Return (x, y) of the center of cell containing provided text 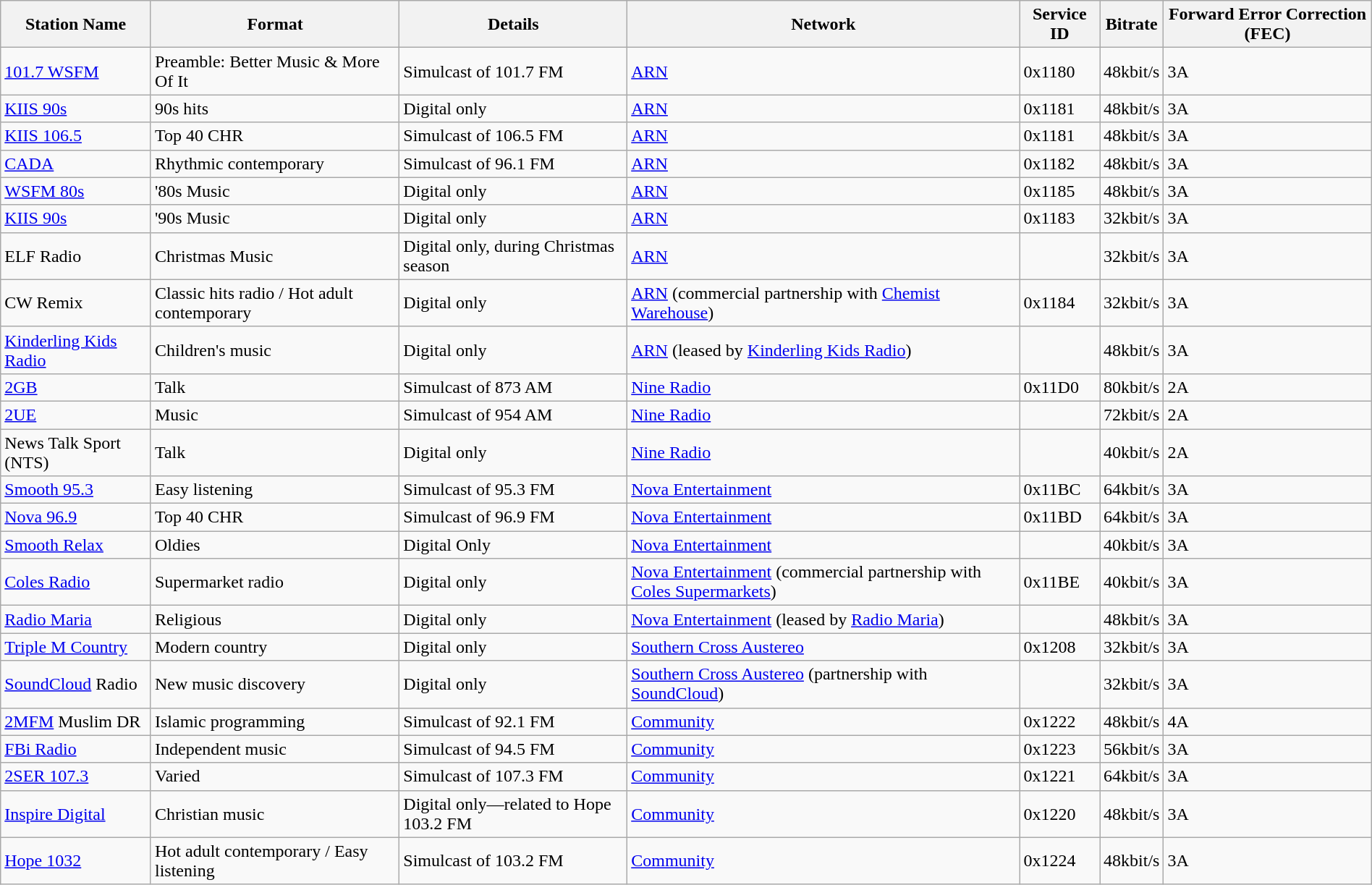
2GB (76, 387)
0x11BE (1059, 582)
Simulcast of 96.9 FM (514, 517)
Hot adult contemporary / Easy listening (275, 861)
Digital only—related to Hope 103.2 FM (514, 813)
0x1220 (1059, 813)
News Talk Sport (NTS) (76, 452)
FBi Radio (76, 749)
0x1223 (1059, 749)
Details (514, 25)
Hope 1032 (76, 861)
80kbit/s (1132, 387)
'80s Music (275, 191)
Bitrate (1132, 25)
Simulcast of 92.1 FM (514, 721)
Oldies (275, 545)
0x1224 (1059, 861)
ELF Radio (76, 256)
0x1180 (1059, 71)
Rhythmic contemporary (275, 164)
Radio Maria (76, 619)
ARN (leased by Kinderling Kids Radio) (823, 350)
Christian music (275, 813)
Modern country (275, 647)
0x1208 (1059, 647)
56kbit/s (1132, 749)
0x1183 (1059, 219)
Simulcast of 954 AM (514, 415)
0x1221 (1059, 776)
Christmas Music (275, 256)
Islamic programming (275, 721)
Simulcast of 95.3 FM (514, 490)
90s hits (275, 109)
2SER 107.3 (76, 776)
Classic hits radio / Hot adult contemporary (275, 302)
Simulcast of 873 AM (514, 387)
Coles Radio (76, 582)
CADA (76, 164)
Digital only, during Christmas season (514, 256)
Station Name (76, 25)
101.7 WSFM (76, 71)
'90s Music (275, 219)
Smooth Relax (76, 545)
2UE (76, 415)
0x1222 (1059, 721)
Nova Entertainment (leased by Radio Maria) (823, 619)
2MFM Muslim DR (76, 721)
WSFM 80s (76, 191)
0x1182 (1059, 164)
Independent music (275, 749)
72kbit/s (1132, 415)
0x1184 (1059, 302)
Simulcast of 96.1 FM (514, 164)
New music discovery (275, 685)
Simulcast of 106.5 FM (514, 136)
Supermarket radio (275, 582)
Preamble: Better Music & More Of It (275, 71)
Nova Entertainment (commercial partnership with Coles Supermarkets) (823, 582)
Simulcast of 94.5 FM (514, 749)
Smooth 95.3 (76, 490)
Simulcast of 101.7 FM (514, 71)
Southern Cross Austereo (823, 647)
Southern Cross Austereo (partnership with SoundCloud) (823, 685)
0x1185 (1059, 191)
0x11BC (1059, 490)
Kinderling Kids Radio (76, 350)
Format (275, 25)
Service ID (1059, 25)
Music (275, 415)
Simulcast of 103.2 FM (514, 861)
0x11D0 (1059, 387)
ARN (commercial partnership with Chemist Warehouse) (823, 302)
Simulcast of 107.3 FM (514, 776)
Network (823, 25)
SoundCloud Radio (76, 685)
Forward Error Correction (FEC) (1268, 25)
Easy listening (275, 490)
4A (1268, 721)
0x11BD (1059, 517)
Varied (275, 776)
Digital Only (514, 545)
Children's music (275, 350)
Triple M Country (76, 647)
Religious (275, 619)
KIIS 106.5 (76, 136)
CW Remix (76, 302)
Inspire Digital (76, 813)
Nova 96.9 (76, 517)
